Scan for the cell matching the given text and deliver its (x, y) coordinate at center. 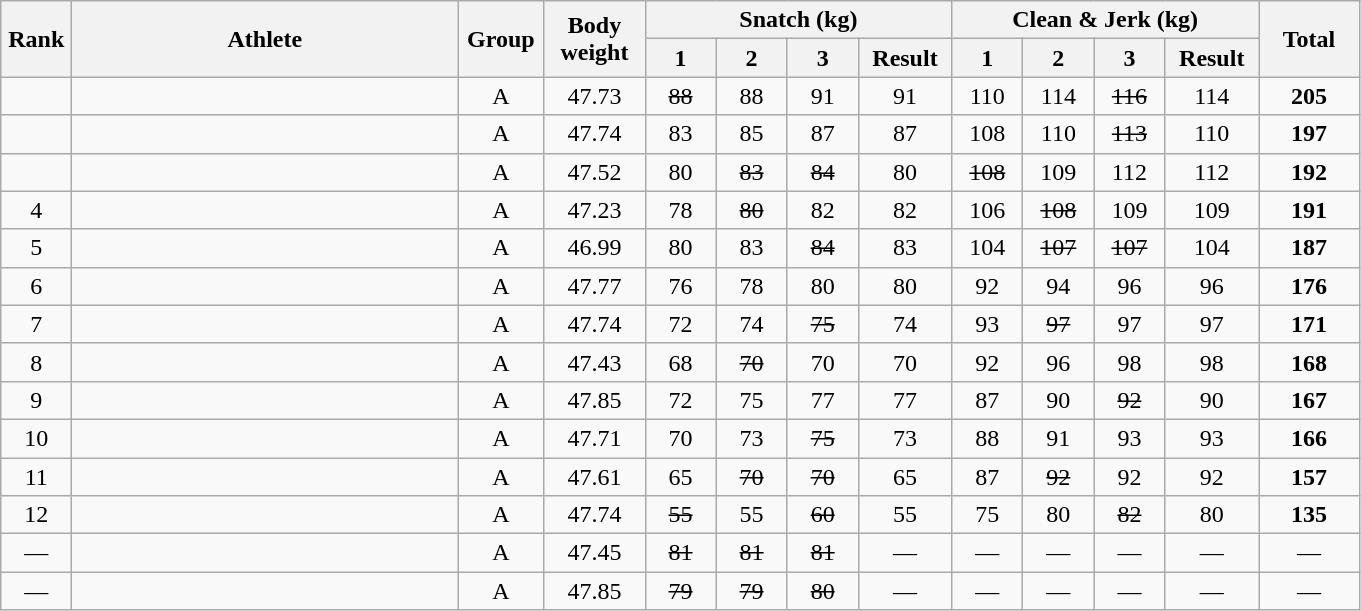
135 (1308, 515)
Group (501, 39)
113 (1130, 134)
4 (36, 210)
166 (1308, 438)
47.73 (594, 96)
171 (1308, 324)
168 (1308, 362)
116 (1130, 96)
191 (1308, 210)
47.71 (594, 438)
11 (36, 477)
Athlete (265, 39)
157 (1308, 477)
47.45 (594, 553)
47.43 (594, 362)
47.23 (594, 210)
5 (36, 248)
47.61 (594, 477)
176 (1308, 286)
76 (680, 286)
187 (1308, 248)
46.99 (594, 248)
47.52 (594, 172)
Snatch (kg) (798, 20)
94 (1058, 286)
167 (1308, 400)
9 (36, 400)
8 (36, 362)
Body weight (594, 39)
197 (1308, 134)
6 (36, 286)
85 (752, 134)
Total (1308, 39)
106 (988, 210)
Clean & Jerk (kg) (1106, 20)
60 (822, 515)
68 (680, 362)
7 (36, 324)
10 (36, 438)
47.77 (594, 286)
205 (1308, 96)
Rank (36, 39)
12 (36, 515)
192 (1308, 172)
